Find where the given text appears and provide that cell's center as [X, Y] coordinate. 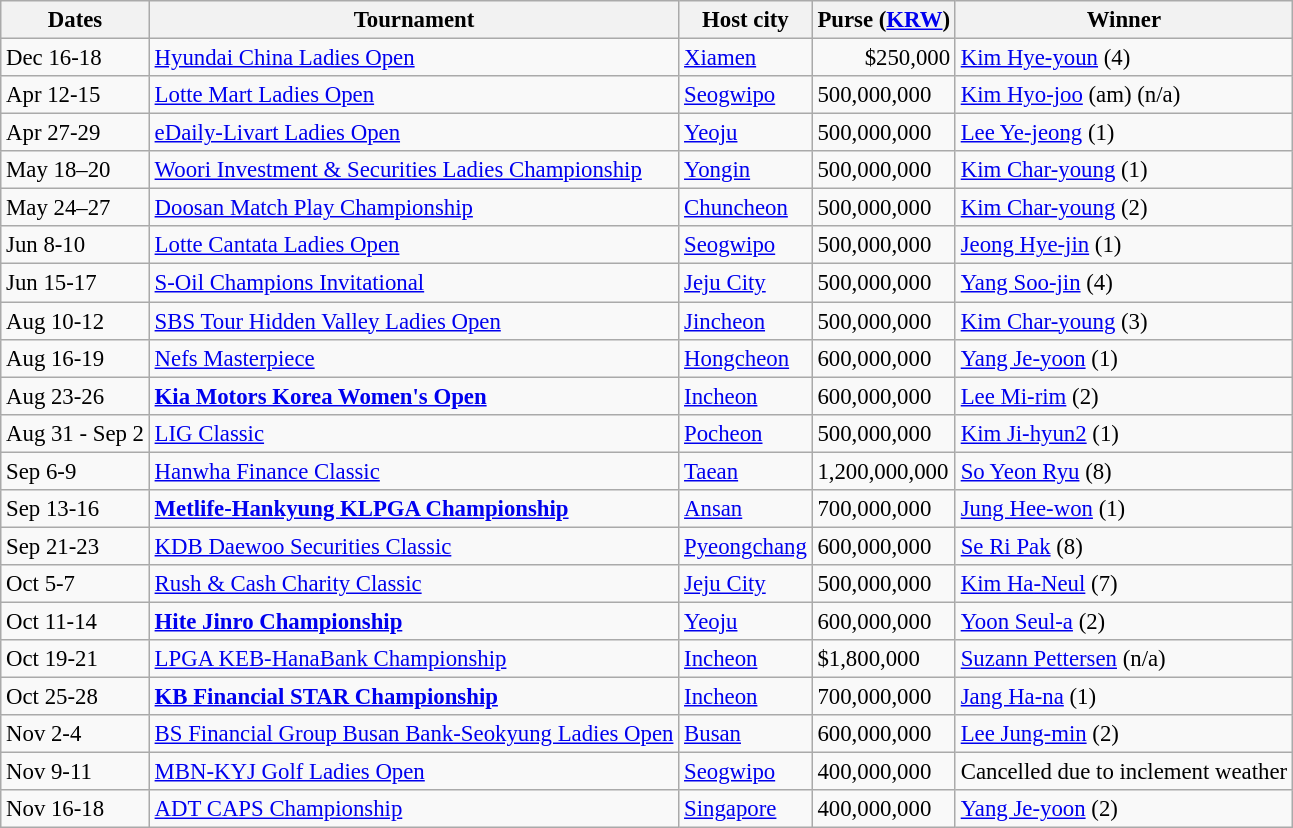
Apr 12-15 [76, 95]
Rush & Cash Charity Classic [414, 584]
Kim Char-young (1) [1124, 170]
LPGA KEB-HanaBank Championship [414, 659]
Jun 15-17 [76, 283]
Yongin [746, 170]
Aug 16-19 [76, 358]
Kim Hye-youn (4) [1124, 58]
Jung Hee-won (1) [1124, 509]
Nov 9-11 [76, 772]
Yang Je-yoon (1) [1124, 358]
MBN-KYJ Golf Ladies Open [414, 772]
Kim Char-young (3) [1124, 321]
Lotte Mart Ladies Open [414, 95]
Taean [746, 471]
Dates [76, 20]
Tournament [414, 20]
Aug 31 - Sep 2 [76, 433]
Oct 19-21 [76, 659]
Oct 5-7 [76, 584]
Hanwha Finance Classic [414, 471]
Nov 2-4 [76, 734]
Kim Ha-Neul (7) [1124, 584]
Kim Char-young (2) [1124, 208]
Apr 27-29 [76, 133]
May 18–20 [76, 170]
So Yeon Ryu (8) [1124, 471]
eDaily-Livart Ladies Open [414, 133]
Pocheon [746, 433]
Winner [1124, 20]
Aug 23-26 [76, 396]
$250,000 [884, 58]
Hite Jinro Championship [414, 621]
Aug 10-12 [76, 321]
BS Financial Group Busan Bank-Seokyung Ladies Open [414, 734]
KB Financial STAR Championship [414, 697]
Host city [746, 20]
LIG Classic [414, 433]
Yoon Seul-a (2) [1124, 621]
Kim Hyo-joo (am) (n/a) [1124, 95]
Woori Investment & Securities Ladies Championship [414, 170]
Lee Jung-min (2) [1124, 734]
Dec 16-18 [76, 58]
Sep 6-9 [76, 471]
Lotte Cantata Ladies Open [414, 245]
Sep 13-16 [76, 509]
Ansan [746, 509]
Doosan Match Play Championship [414, 208]
Metlife-Hankyung KLPGA Championship [414, 509]
Cancelled due to inclement weather [1124, 772]
Purse (KRW) [884, 20]
Busan [746, 734]
Lee Mi-rim (2) [1124, 396]
May 24–27 [76, 208]
Nov 16-18 [76, 809]
Jincheon [746, 321]
S-Oil Champions Invitational [414, 283]
Yang Je-yoon (2) [1124, 809]
Singapore [746, 809]
Oct 25-28 [76, 697]
Nefs Masterpiece [414, 358]
Lee Ye-jeong (1) [1124, 133]
Xiamen [746, 58]
Jang Ha-na (1) [1124, 697]
KDB Daewoo Securities Classic [414, 546]
Jun 8-10 [76, 245]
Hongcheon [746, 358]
SBS Tour Hidden Valley Ladies Open [414, 321]
Yang Soo-jin (4) [1124, 283]
1,200,000,000 [884, 471]
Hyundai China Ladies Open [414, 58]
Jeong Hye-jin (1) [1124, 245]
$1,800,000 [884, 659]
Chuncheon [746, 208]
ADT CAPS Championship [414, 809]
Kim Ji-hyun2 (1) [1124, 433]
Se Ri Pak (8) [1124, 546]
Kia Motors Korea Women's Open [414, 396]
Suzann Pettersen (n/a) [1124, 659]
Pyeongchang [746, 546]
Sep 21-23 [76, 546]
Oct 11-14 [76, 621]
